Output the (x, y) coordinate of the center of the cell containing the given text.  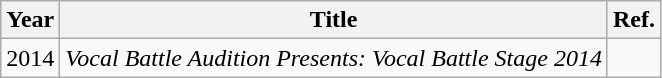
Year (30, 20)
Vocal Battle Audition Presents: Vocal Battle Stage 2014 (334, 58)
Ref. (634, 20)
2014 (30, 58)
Title (334, 20)
